Find where the given text appears and provide that cell's center as (X, Y) coordinate. 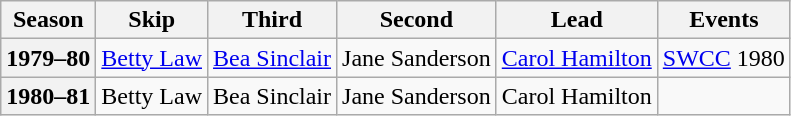
Second (417, 20)
Third (272, 20)
Lead (576, 20)
1979–80 (48, 58)
Events (724, 20)
SWCC 1980 (724, 58)
Skip (152, 20)
1980–81 (48, 96)
Season (48, 20)
